Return the (x, y) coordinate for the center point of the cell that contains the specified text.  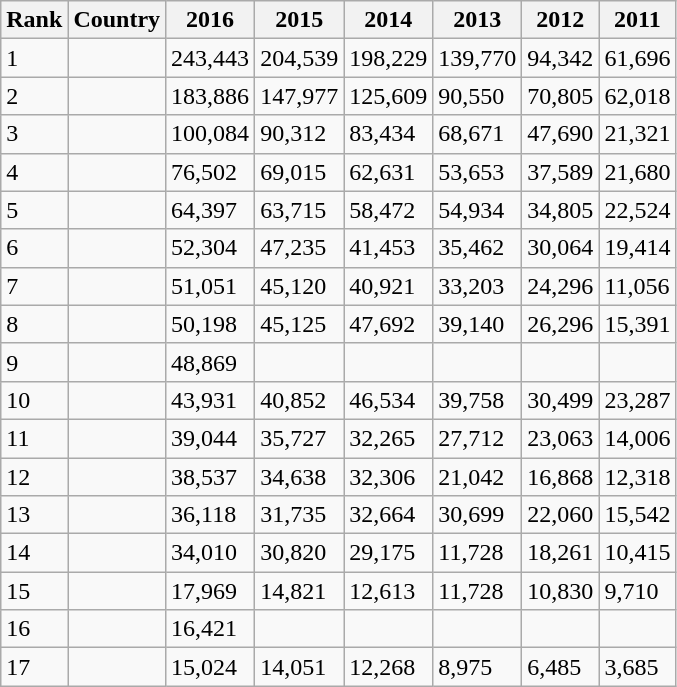
47,692 (388, 324)
139,770 (478, 58)
125,609 (388, 96)
15,542 (638, 515)
11,056 (638, 286)
2 (34, 96)
39,758 (478, 400)
17 (34, 667)
37,589 (560, 172)
90,312 (300, 134)
147,977 (300, 96)
23,063 (560, 438)
Country (117, 20)
46,534 (388, 400)
9 (34, 362)
16 (34, 629)
33,203 (478, 286)
76,502 (210, 172)
90,550 (478, 96)
39,140 (478, 324)
15,391 (638, 324)
68,671 (478, 134)
2012 (560, 20)
12,268 (388, 667)
35,727 (300, 438)
30,820 (300, 553)
3,685 (638, 667)
47,690 (560, 134)
63,715 (300, 210)
54,934 (478, 210)
61,696 (638, 58)
31,735 (300, 515)
29,175 (388, 553)
23,287 (638, 400)
34,638 (300, 477)
1 (34, 58)
21,680 (638, 172)
26,296 (560, 324)
14 (34, 553)
21,042 (478, 477)
17,969 (210, 591)
5 (34, 210)
24,296 (560, 286)
204,539 (300, 58)
53,653 (478, 172)
2011 (638, 20)
83,434 (388, 134)
7 (34, 286)
19,414 (638, 248)
14,051 (300, 667)
12,613 (388, 591)
2014 (388, 20)
34,010 (210, 553)
12,318 (638, 477)
70,805 (560, 96)
38,537 (210, 477)
58,472 (388, 210)
30,499 (560, 400)
18,261 (560, 553)
43,931 (210, 400)
40,852 (300, 400)
2016 (210, 20)
48,869 (210, 362)
15,024 (210, 667)
100,084 (210, 134)
243,443 (210, 58)
52,304 (210, 248)
30,699 (478, 515)
3 (34, 134)
34,805 (560, 210)
2015 (300, 20)
Rank (34, 20)
32,664 (388, 515)
10,830 (560, 591)
62,631 (388, 172)
32,306 (388, 477)
41,453 (388, 248)
35,462 (478, 248)
6 (34, 248)
11 (34, 438)
16,868 (560, 477)
9,710 (638, 591)
4 (34, 172)
40,921 (388, 286)
8,975 (478, 667)
16,421 (210, 629)
64,397 (210, 210)
27,712 (478, 438)
14,821 (300, 591)
45,125 (300, 324)
51,051 (210, 286)
30,064 (560, 248)
14,006 (638, 438)
47,235 (300, 248)
10,415 (638, 553)
6,485 (560, 667)
69,015 (300, 172)
183,886 (210, 96)
36,118 (210, 515)
45,120 (300, 286)
2013 (478, 20)
13 (34, 515)
10 (34, 400)
50,198 (210, 324)
12 (34, 477)
198,229 (388, 58)
32,265 (388, 438)
15 (34, 591)
22,060 (560, 515)
94,342 (560, 58)
39,044 (210, 438)
21,321 (638, 134)
62,018 (638, 96)
22,524 (638, 210)
8 (34, 324)
